Output the [x, y] coordinate of the center of the cell containing the given text.  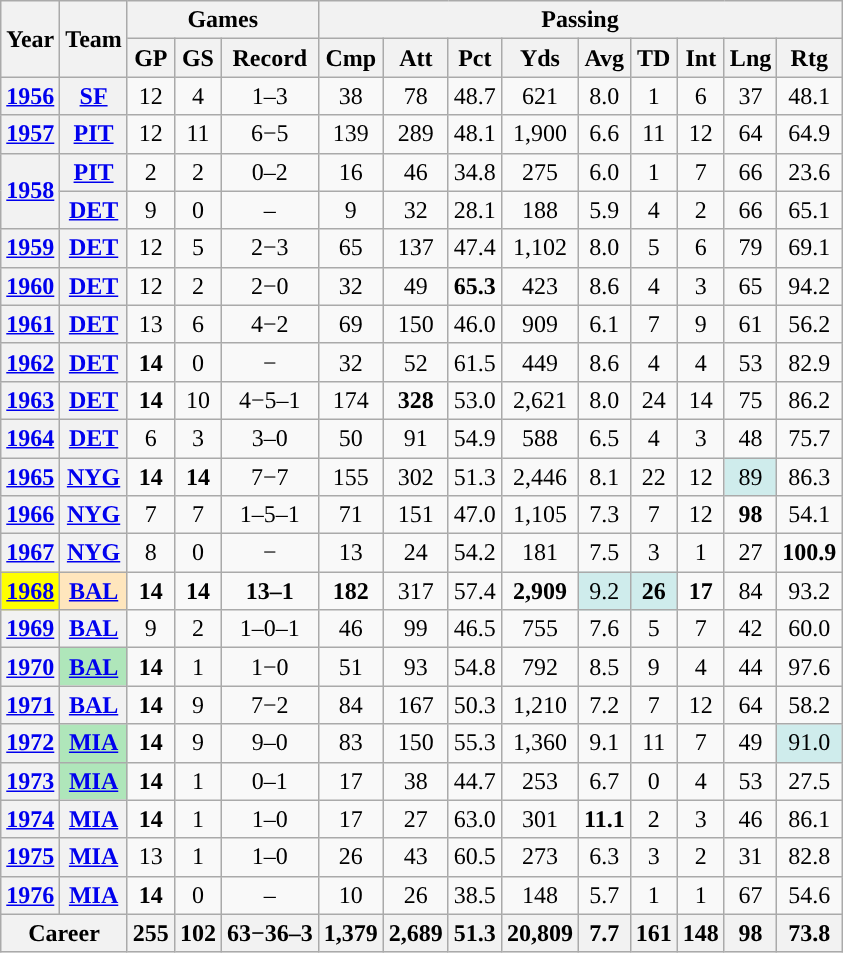
42 [750, 629]
78 [416, 96]
275 [540, 172]
51 [350, 667]
83 [350, 743]
1976 [30, 895]
2,621 [540, 400]
1,379 [350, 933]
73.8 [810, 933]
6.3 [604, 857]
63.0 [474, 819]
621 [540, 96]
Games [222, 20]
GP [150, 58]
38.5 [474, 895]
52 [416, 362]
8 [150, 553]
1,360 [540, 743]
302 [416, 477]
6.7 [604, 781]
9.1 [604, 743]
54.6 [810, 895]
3–0 [270, 438]
47.4 [474, 248]
97.6 [810, 667]
16 [350, 172]
1969 [30, 629]
8.1 [604, 477]
Yds [540, 58]
6.5 [604, 438]
1965 [30, 477]
91 [416, 438]
182 [350, 591]
253 [540, 781]
Rtg [810, 58]
53.0 [474, 400]
7.7 [604, 933]
Record [270, 58]
792 [540, 667]
93.2 [810, 591]
13–1 [270, 591]
SF [94, 96]
139 [350, 134]
1−0 [270, 667]
Int [700, 58]
1962 [30, 362]
2−3 [270, 248]
188 [540, 210]
1,900 [540, 134]
65.3 [474, 286]
7−2 [270, 705]
Avg [604, 58]
86.2 [810, 400]
9–0 [270, 743]
Cmp [350, 58]
67 [750, 895]
6.6 [604, 134]
34.8 [474, 172]
86.1 [810, 819]
79 [750, 248]
755 [540, 629]
Team [94, 39]
7.3 [604, 515]
449 [540, 362]
151 [416, 515]
9.2 [604, 591]
43 [416, 857]
Career [64, 933]
54.1 [810, 515]
167 [416, 705]
50.3 [474, 705]
48.7 [474, 96]
137 [416, 248]
27.5 [810, 781]
1971 [30, 705]
50 [350, 438]
7.5 [604, 553]
31 [750, 857]
1963 [30, 400]
273 [540, 857]
60.0 [810, 629]
61 [750, 324]
11.1 [604, 819]
181 [540, 553]
6−5 [270, 134]
58.2 [810, 705]
54.2 [474, 553]
28.1 [474, 210]
69 [350, 324]
1968 [30, 591]
Pct [474, 58]
1957 [30, 134]
46.5 [474, 629]
423 [540, 286]
1975 [30, 857]
44.7 [474, 781]
Att [416, 58]
37 [750, 96]
71 [350, 515]
1–0–1 [270, 629]
82.8 [810, 857]
317 [416, 591]
64.9 [810, 134]
1964 [30, 438]
174 [350, 400]
94.2 [810, 286]
Passing [580, 20]
1972 [30, 743]
56.2 [810, 324]
82.9 [810, 362]
2,689 [416, 933]
86.3 [810, 477]
289 [416, 134]
1958 [30, 191]
155 [350, 477]
69.1 [810, 248]
5.7 [604, 895]
48 [750, 438]
4−5–1 [270, 400]
89 [750, 477]
75.7 [810, 438]
1956 [30, 96]
5.9 [604, 210]
22 [654, 477]
1959 [30, 248]
93 [416, 667]
60.5 [474, 857]
1973 [30, 781]
46.0 [474, 324]
1961 [30, 324]
54.8 [474, 667]
47.0 [474, 515]
65.1 [810, 210]
44 [750, 667]
1,210 [540, 705]
2,446 [540, 477]
102 [198, 933]
909 [540, 324]
1,102 [540, 248]
1–3 [270, 96]
0–1 [270, 781]
1–5–1 [270, 515]
54.9 [474, 438]
1970 [30, 667]
99 [416, 629]
100.9 [810, 553]
255 [150, 933]
61.5 [474, 362]
1960 [30, 286]
57.4 [474, 591]
20,809 [540, 933]
23.6 [810, 172]
75 [750, 400]
63−36–3 [270, 933]
301 [540, 819]
4−2 [270, 324]
1966 [30, 515]
TD [654, 58]
6.0 [604, 172]
8.5 [604, 667]
Year [30, 39]
91.0 [810, 743]
1974 [30, 819]
0–2 [270, 172]
7.2 [604, 705]
328 [416, 400]
161 [654, 933]
2−0 [270, 286]
7−7 [270, 477]
55.3 [474, 743]
1,105 [540, 515]
6.1 [604, 324]
7.6 [604, 629]
588 [540, 438]
2,909 [540, 591]
Lng [750, 58]
GS [198, 58]
1967 [30, 553]
